For the text-containing cell, return its midpoint in (x, y) coordinate format. 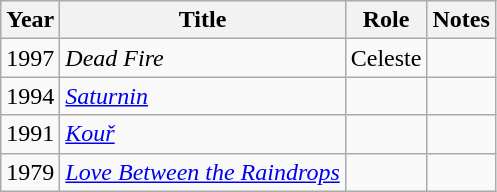
Title (202, 20)
Saturnin (202, 96)
Year (30, 20)
Notes (461, 20)
Dead Fire (202, 58)
1979 (30, 172)
Kouř (202, 134)
Role (386, 20)
Celeste (386, 58)
1991 (30, 134)
Love Between the Raindrops (202, 172)
1997 (30, 58)
1994 (30, 96)
